Return the (X, Y) coordinate for the center point of the cell that contains the specified text.  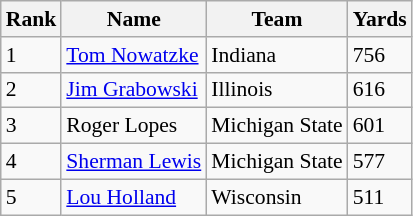
577 (380, 162)
Sherman Lewis (134, 162)
Name (134, 19)
Roger Lopes (134, 126)
1 (32, 55)
3 (32, 126)
Tom Nowatzke (134, 55)
Lou Holland (134, 197)
Indiana (276, 55)
Wisconsin (276, 197)
Team (276, 19)
Illinois (276, 90)
5 (32, 197)
511 (380, 197)
4 (32, 162)
616 (380, 90)
756 (380, 55)
601 (380, 126)
Yards (380, 19)
2 (32, 90)
Rank (32, 19)
Jim Grabowski (134, 90)
